Output the (x, y) coordinate of the center of the cell containing the given text.  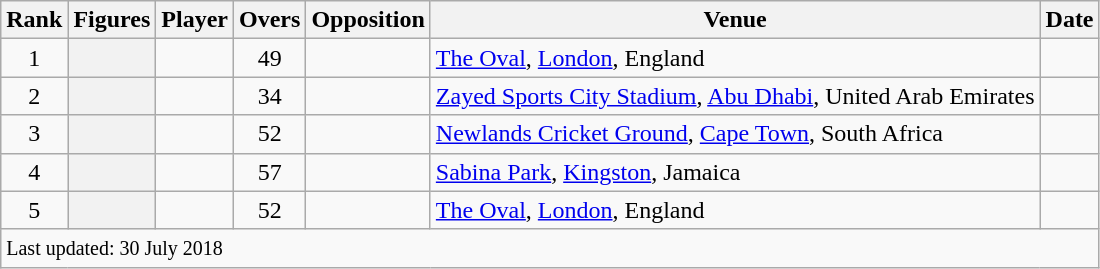
2 (34, 96)
Newlands Cricket Ground, Cape Town, South Africa (735, 134)
Rank (34, 20)
Zayed Sports City Stadium, Abu Dhabi, United Arab Emirates (735, 96)
Venue (735, 20)
Overs (270, 20)
Player (195, 20)
Sabina Park, Kingston, Jamaica (735, 172)
Last updated: 30 July 2018 (550, 248)
3 (34, 134)
Opposition (368, 20)
57 (270, 172)
34 (270, 96)
4 (34, 172)
5 (34, 210)
Date (1070, 20)
49 (270, 58)
1 (34, 58)
Figures (112, 20)
